Return [X, Y] of the center of cell containing provided text 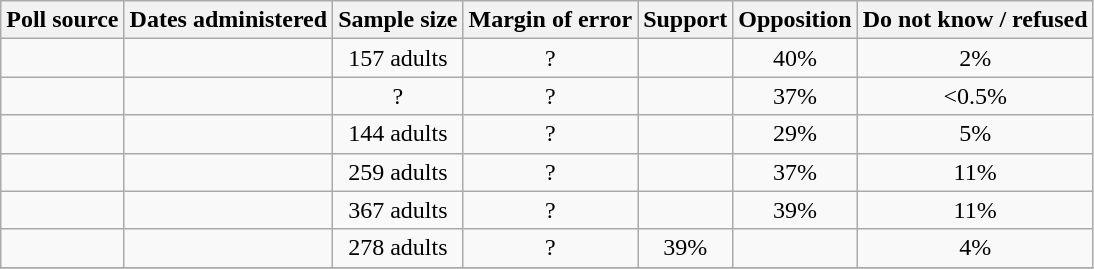
Sample size [398, 20]
2% [975, 58]
29% [795, 134]
Opposition [795, 20]
367 adults [398, 210]
Dates administered [228, 20]
Margin of error [550, 20]
157 adults [398, 58]
259 adults [398, 172]
5% [975, 134]
Do not know / refused [975, 20]
Support [686, 20]
<0.5% [975, 96]
144 adults [398, 134]
40% [795, 58]
278 adults [398, 248]
4% [975, 248]
Poll source [62, 20]
